Locate the cell with the specified text and output its (X, Y) center coordinate. 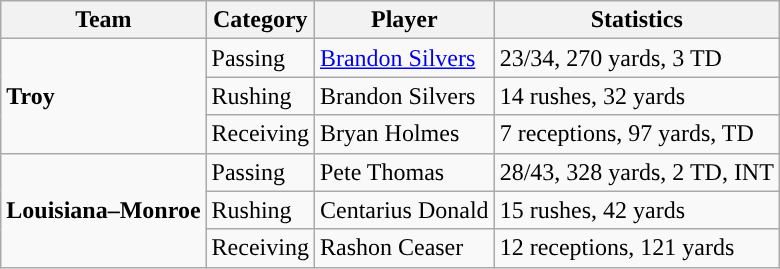
14 rushes, 32 yards (636, 96)
Pete Thomas (404, 172)
7 receptions, 97 yards, TD (636, 134)
Bryan Holmes (404, 134)
15 rushes, 42 yards (636, 210)
Team (104, 20)
Troy (104, 96)
12 receptions, 121 yards (636, 248)
Louisiana–Monroe (104, 210)
23/34, 270 yards, 3 TD (636, 58)
28/43, 328 yards, 2 TD, INT (636, 172)
Statistics (636, 20)
Player (404, 20)
Centarius Donald (404, 210)
Rashon Ceaser (404, 248)
Category (260, 20)
